Capture the cell that displays the provided text and extract its [x, y] central coordinate. 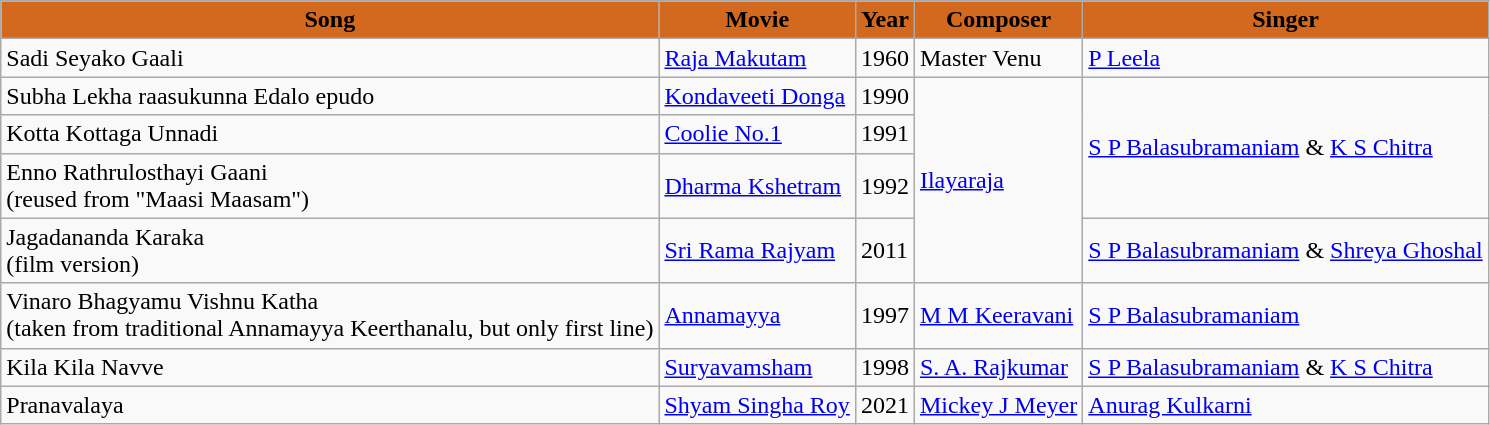
1960 [884, 58]
1997 [884, 316]
Kondaveeti Donga [757, 96]
1992 [884, 186]
Pranavalaya [330, 405]
Kotta Kottaga Unnadi [330, 134]
Dharma Kshetram [757, 186]
Vinaro Bhagyamu Vishnu Katha(taken from traditional Annamayya Keerthanalu, but only first line) [330, 316]
Shyam Singha Roy [757, 405]
Year [884, 20]
Subha Lekha raasukunna Edalo epudo [330, 96]
Jagadananda Karaka(film version) [330, 250]
Master Venu [998, 58]
Sadi Seyako Gaali [330, 58]
M M Keeravani [998, 316]
Movie [757, 20]
Kila Kila Navve [330, 367]
S. A. Rajkumar [998, 367]
Coolie No.1 [757, 134]
Composer [998, 20]
Anurag Kulkarni [1286, 405]
1998 [884, 367]
S P Balasubramaniam [1286, 316]
S P Balasubramaniam & Shreya Ghoshal [1286, 250]
1991 [884, 134]
Ilayaraja [998, 180]
Raja Makutam [757, 58]
Mickey J Meyer [998, 405]
2021 [884, 405]
1990 [884, 96]
P Leela [1286, 58]
Song [330, 20]
Singer [1286, 20]
Sri Rama Rajyam [757, 250]
Suryavamsham [757, 367]
Enno Rathrulosthayi Gaani(reused from "Maasi Maasam") [330, 186]
Annamayya [757, 316]
2011 [884, 250]
